Determine the [X, Y] coordinate at the center of the cell enclosing the given text.  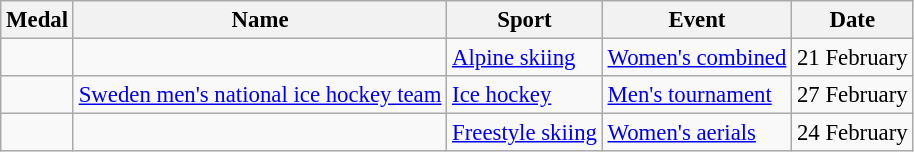
Women's aerials [696, 133]
Name [260, 20]
Freestyle skiing [525, 133]
Ice hockey [525, 95]
Medal [38, 20]
Event [696, 20]
Sport [525, 20]
Men's tournament [696, 95]
Sweden men's national ice hockey team [260, 95]
24 February [852, 133]
27 February [852, 95]
Women's combined [696, 58]
Alpine skiing [525, 58]
Date [852, 20]
21 February [852, 58]
